Pinpoint the cell where the given text exists, returning its [X, Y] midpoint coordinate. 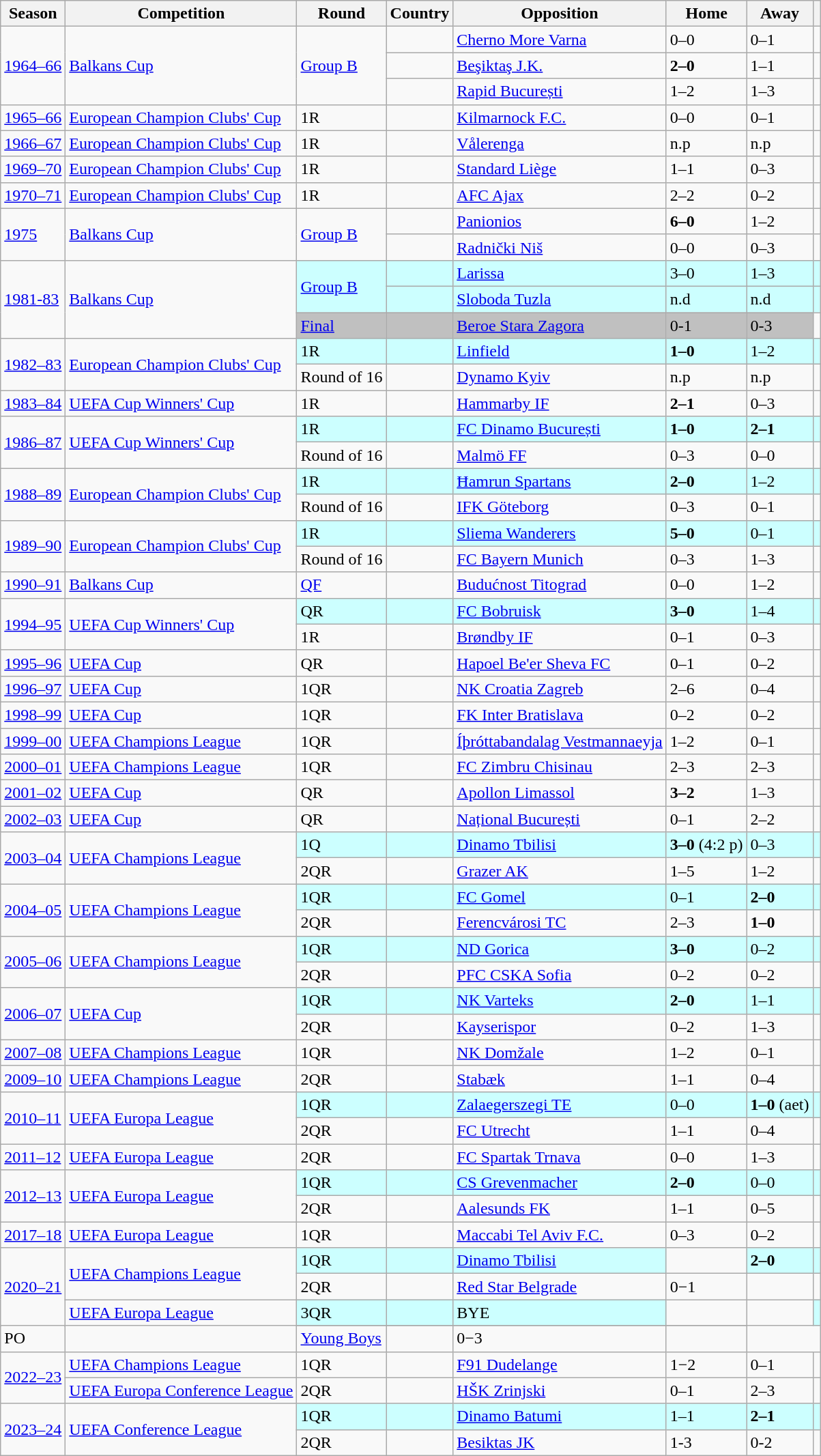
Radnički Niš [560, 247]
Ferencvárosi TC [560, 923]
1988–89 [33, 494]
1981-83 [33, 299]
BYE [560, 1313]
1989–90 [33, 546]
FC Dinamo București [560, 429]
Season [33, 14]
Budućnost Titograd [560, 585]
NK Croatia Zagreb [560, 689]
Standard Liège [560, 169]
Besiktas JK [560, 1442]
F91 Dudelange [560, 1365]
Country [420, 14]
Round [341, 14]
2003–04 [33, 858]
2022–23 [33, 1378]
1995–96 [33, 663]
NK Domžale [560, 1053]
2011–12 [33, 1157]
1970–71 [33, 195]
FC Utrecht [560, 1130]
AFC Ajax [560, 195]
Opposition [560, 14]
Malmö FF [560, 455]
QF [341, 585]
Dinamo Batumi [560, 1416]
1Q [341, 845]
FC Bobruisk [560, 611]
1990–91 [33, 585]
1965–66 [33, 117]
2010–11 [33, 1117]
Kilmarnock F.C. [560, 117]
1996–97 [33, 689]
FC Spartak Trnava [560, 1157]
1–0 (aet) [779, 1104]
PFC CSKA Sofia [560, 975]
Kayserispor [560, 1027]
Stabæk [560, 1079]
1969–70 [33, 169]
1994–95 [33, 624]
Panionios [560, 221]
Beroe Stara Zagora [560, 326]
5–0 [706, 533]
UEFA Conference League [182, 1429]
2004–05 [33, 910]
Sloboda Tuzla [560, 299]
1964–66 [33, 66]
2009–10 [33, 1079]
3–0 (4:2 p) [706, 845]
2007–08 [33, 1053]
Hammarby IF [560, 403]
Home [706, 14]
2012–13 [33, 1196]
UEFA Europa Conference League [182, 1390]
Cherno More Varna [560, 40]
Maccabi Tel Aviv F.C. [560, 1235]
0-1 [706, 326]
1983–84 [33, 403]
0-2 [779, 1442]
6–0 [706, 221]
Competition [182, 14]
FC Gomel [560, 897]
Apollon Limassol [560, 793]
1–5 [706, 871]
1986–87 [33, 442]
Aalesunds FK [560, 1209]
ND Gorica [560, 949]
1-3 [706, 1442]
Linfield [560, 352]
Rapid București [560, 91]
Dynamo Kyiv [560, 377]
Ħamrun Spartans [560, 481]
Away [779, 14]
2006–07 [33, 1014]
FC Zimbru Chisinau [560, 767]
IFK Göteborg [560, 507]
CS Grevenmacher [560, 1183]
Sliema Wanderers [560, 533]
NK Varteks [560, 1001]
2020–21 [33, 1287]
2023–24 [33, 1429]
3QR [341, 1313]
0-3 [779, 326]
Vålerenga [560, 143]
2–6 [706, 689]
2000–01 [33, 767]
1966–67 [33, 143]
Zalaegerszegi TE [560, 1104]
PO [33, 1339]
0−1 [706, 1287]
0–5 [779, 1209]
Íþróttabandalag Vestmannaeyja [560, 741]
Hapoel Be'er Sheva FC [560, 663]
Grazer AK [560, 871]
FC Bayern Munich [560, 559]
3–2 [706, 793]
1982–83 [33, 365]
1975 [33, 234]
2017–18 [33, 1235]
1–4 [779, 611]
2002–03 [33, 819]
Brøndby IF [560, 637]
Național București [560, 819]
1998–99 [33, 715]
Final [341, 326]
Larissa [560, 273]
Red Star Belgrade [560, 1287]
Beşiktaş J.K. [560, 66]
0−3 [560, 1339]
2001–02 [33, 793]
FK Inter Bratislava [560, 715]
1−2 [706, 1365]
HŠK Zrinjski [560, 1390]
Young Boys [341, 1339]
1999–00 [33, 741]
2005–06 [33, 962]
